Return (x, y) of the center of cell containing provided text 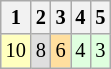
2 (41, 17)
6 (61, 51)
10 (16, 51)
8 (41, 51)
1 (16, 17)
5 (100, 17)
